Scan for the cell matching the given text and deliver its (X, Y) coordinate at center. 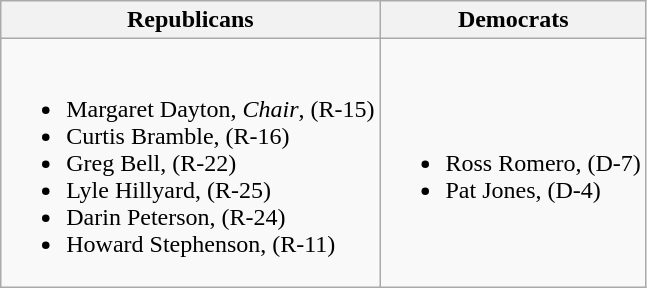
Ross Romero, (D-7)Pat Jones, (D-4) (513, 163)
Democrats (513, 20)
Republicans (190, 20)
Margaret Dayton, Chair, (R-15)Curtis Bramble, (R-16)Greg Bell, (R-22)Lyle Hillyard, (R-25)Darin Peterson, (R-24)Howard Stephenson, (R-11) (190, 163)
